Determine the (X, Y) coordinate at the center of the cell enclosing the given text.  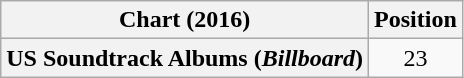
Position (416, 20)
Chart (2016) (185, 20)
23 (416, 58)
US Soundtrack Albums (Billboard) (185, 58)
